From the cell containing the given text, extract its center point as (x, y) coordinate. 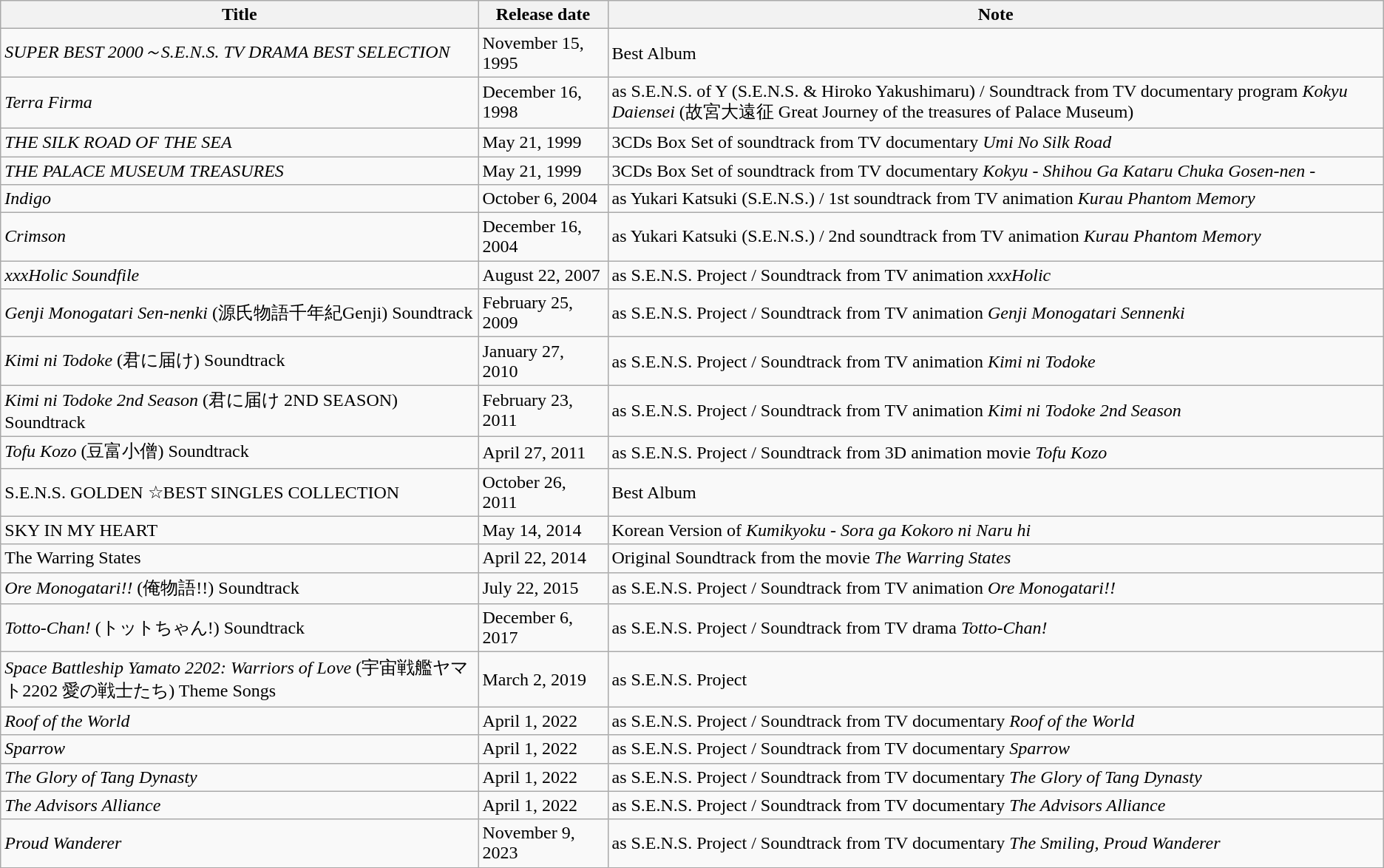
THE PALACE MUSEUM TREASURES (240, 171)
January 27, 2010 (543, 361)
S.E.N.S. GOLDEN ☆BEST SINGLES COLLECTION (240, 492)
Note (995, 15)
3CDs Box Set of soundtrack from TV documentary Umi No Silk Road (995, 142)
as Yukari Katsuki (S.E.N.S.) / 2nd soundtrack from TV animation Kurau Phantom Memory (995, 237)
The Advisors Alliance (240, 805)
December 16, 2004 (543, 237)
3CDs Box Set of soundtrack from TV documentary Kokyu - Shihou Ga Kataru Chuka Gosen-nen - (995, 171)
April 27, 2011 (543, 452)
Korean Version of Kumikyoku - Sora ga Kokoro ni Naru hi (995, 530)
February 23, 2011 (543, 411)
The Warring States (240, 558)
as S.E.N.S. Project / Soundtrack from TV documentary Roof of the World (995, 721)
Roof of the World (240, 721)
The Glory of Tang Dynasty (240, 777)
Indigo (240, 199)
December 6, 2017 (543, 628)
Ore Monogatari!! (俺物語!!) Soundtrack (240, 589)
Terra Firma (240, 103)
SKY IN MY HEART (240, 530)
Kimi ni Todoke (君に届け) Soundtrack (240, 361)
Tofu Kozo (豆富小僧) Soundtrack (240, 452)
May 14, 2014 (543, 530)
December 16, 1998 (543, 103)
Sparrow (240, 749)
October 6, 2004 (543, 199)
October 26, 2011 (543, 492)
as S.E.N.S. Project / Soundtrack from TV documentary The Advisors Alliance (995, 805)
as S.E.N.S. Project / Soundtrack from TV documentary The Smiling, Proud Wanderer (995, 843)
as S.E.N.S. Project / Soundtrack from TV drama Totto-Chan! (995, 628)
Space Battleship Yamato 2202: Warriors of Love (宇宙戦艦ヤマト2202 愛の戦士たち) Theme Songs (240, 679)
August 22, 2007 (543, 275)
March 2, 2019 (543, 679)
July 22, 2015 (543, 589)
April 22, 2014 (543, 558)
Proud Wanderer (240, 843)
Totto-Chan! (トットちゃん!) Soundtrack (240, 628)
Release date (543, 15)
as S.E.N.S. Project / Soundtrack from TV animation Kimi ni Todoke 2nd Season (995, 411)
November 9, 2023 (543, 843)
November 15, 1995 (543, 53)
SUPER BEST 2000～S.E.N.S. TV DRAMA BEST SELECTION (240, 53)
Crimson (240, 237)
Kimi ni Todoke 2nd Season (君に届け 2ND SEASON) Soundtrack (240, 411)
as S.E.N.S. Project / Soundtrack from TV animation Ore Monogatari!! (995, 589)
Title (240, 15)
Original Soundtrack from the movie The Warring States (995, 558)
February 25, 2009 (543, 313)
as S.E.N.S. Project / Soundtrack from TV documentary Sparrow (995, 749)
as S.E.N.S. Project (995, 679)
as S.E.N.S. Project / Soundtrack from 3D animation movie Tofu Kozo (995, 452)
as S.E.N.S. Project / Soundtrack from TV documentary The Glory of Tang Dynasty (995, 777)
Genji Monogatari Sen-nenki (源氏物語千年紀Genji) Soundtrack (240, 313)
THE SILK ROAD OF THE SEA (240, 142)
as S.E.N.S. Project / Soundtrack from TV animation xxxHolic (995, 275)
as S.E.N.S. Project / Soundtrack from TV animation Genji Monogatari Sennenki (995, 313)
xxxHolic Soundfile (240, 275)
as Yukari Katsuki (S.E.N.S.) / 1st soundtrack from TV animation Kurau Phantom Memory (995, 199)
as S.E.N.S. Project / Soundtrack from TV animation Kimi ni Todoke (995, 361)
